Determine the [X, Y] coordinate at the center of the cell enclosing the given text.  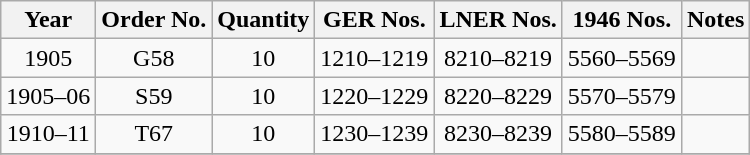
5580–5589 [622, 134]
1220–1229 [374, 96]
T67 [154, 134]
8230–8239 [498, 134]
GER Nos. [374, 20]
1905 [48, 58]
1910–11 [48, 134]
Notes [715, 20]
Year [48, 20]
LNER Nos. [498, 20]
Order No. [154, 20]
1905–06 [48, 96]
1210–1219 [374, 58]
5560–5569 [622, 58]
1946 Nos. [622, 20]
S59 [154, 96]
1230–1239 [374, 134]
5570–5579 [622, 96]
Quantity [264, 20]
G58 [154, 58]
8220–8229 [498, 96]
8210–8219 [498, 58]
